Identify which cell holds the provided text, then report its (x, y) central coordinate. 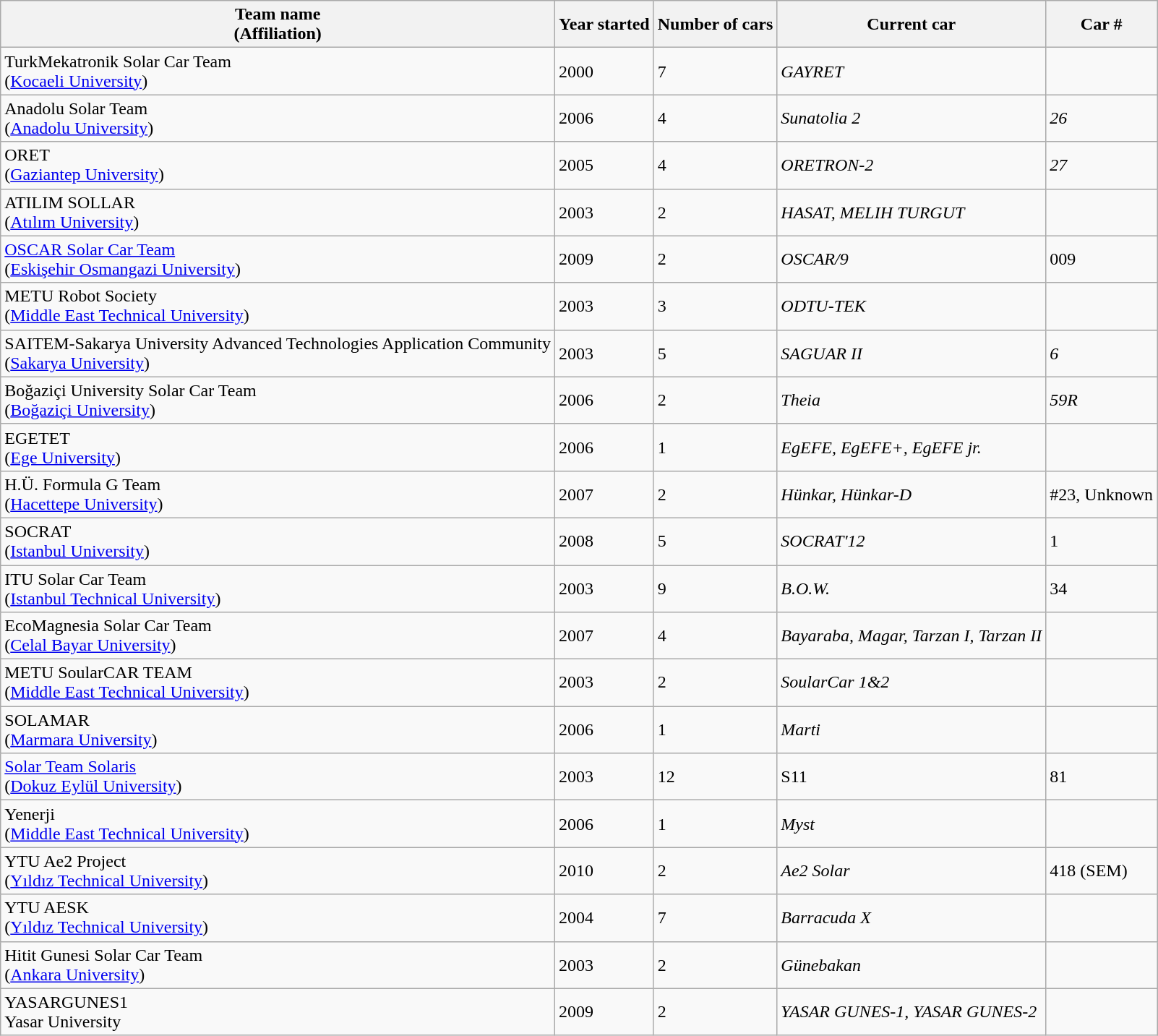
ATILIM SOLLAR(Atılım University) (278, 213)
SOCRAT'12 (912, 541)
Marti (912, 730)
26 (1102, 119)
Sunatolia 2 (912, 119)
2008 (604, 541)
Current car (912, 25)
H.Ü. Formula G Team(Hacettepe University) (278, 495)
009 (1102, 259)
METU Robot Society(Middle East Technical University) (278, 307)
EcoMagnesia Solar Car Team(Celal Bayar University) (278, 636)
Theia (912, 401)
Team name(Affiliation) (278, 25)
OSCAR Solar Car Team(Eskişehir Osmangazi University) (278, 259)
ORET(Gaziantep University) (278, 165)
Myst (912, 824)
YTU Ae2 Project(Yıldız Technical University) (278, 870)
GAYRET (912, 71)
TurkMekatronik Solar Car Team(Kocaeli University) (278, 71)
EGETET(Ege University) (278, 447)
YTU AESK(Yıldız Technical University) (278, 918)
Bayaraba, Magar, Tarzan I, Tarzan II (912, 636)
2010 (604, 870)
Solar Team Solaris(Dokuz Eylül University) (278, 776)
Hünkar, Hünkar-D (912, 495)
Number of cars (716, 25)
SOLAMAR(Marmara University) (278, 730)
EgEFE, EgEFE+, EgEFE jr. (912, 447)
SOCRAT(Istanbul University) (278, 541)
SAGUAR II (912, 353)
YASARGUNES1Yasar University (278, 1012)
YASAR GUNES-1, YASAR GUNES-2 (912, 1012)
Car # (1102, 25)
METU SoularCAR TEAM(Middle East Technical University) (278, 682)
12 (716, 776)
Boğaziçi University Solar Car Team(Boğaziçi University) (278, 401)
SAITEM-Sakarya University Advanced Technologies Application Community(Sakarya University) (278, 353)
ORETRON-2 (912, 165)
3 (716, 307)
81 (1102, 776)
418 (SEM) (1102, 870)
2000 (604, 71)
59R (1102, 401)
27 (1102, 165)
Anadolu Solar Team(Anadolu University) (278, 119)
OSCAR/9 (912, 259)
HASAT, MELIH TURGUT (912, 213)
Year started (604, 25)
ODTU-TEK (912, 307)
2004 (604, 918)
S11 (912, 776)
Günebakan (912, 964)
ITU Solar Car Team(Istanbul Technical University) (278, 588)
Yenerji(Middle East Technical University) (278, 824)
Hitit Gunesi Solar Car Team(Ankara University) (278, 964)
6 (1102, 353)
2005 (604, 165)
Barracuda X (912, 918)
SoularCar 1&2 (912, 682)
B.O.W. (912, 588)
Ae2 Solar (912, 870)
34 (1102, 588)
#23, Unknown (1102, 495)
9 (716, 588)
